Find where the given text appears and provide that cell's center as [x, y] coordinate. 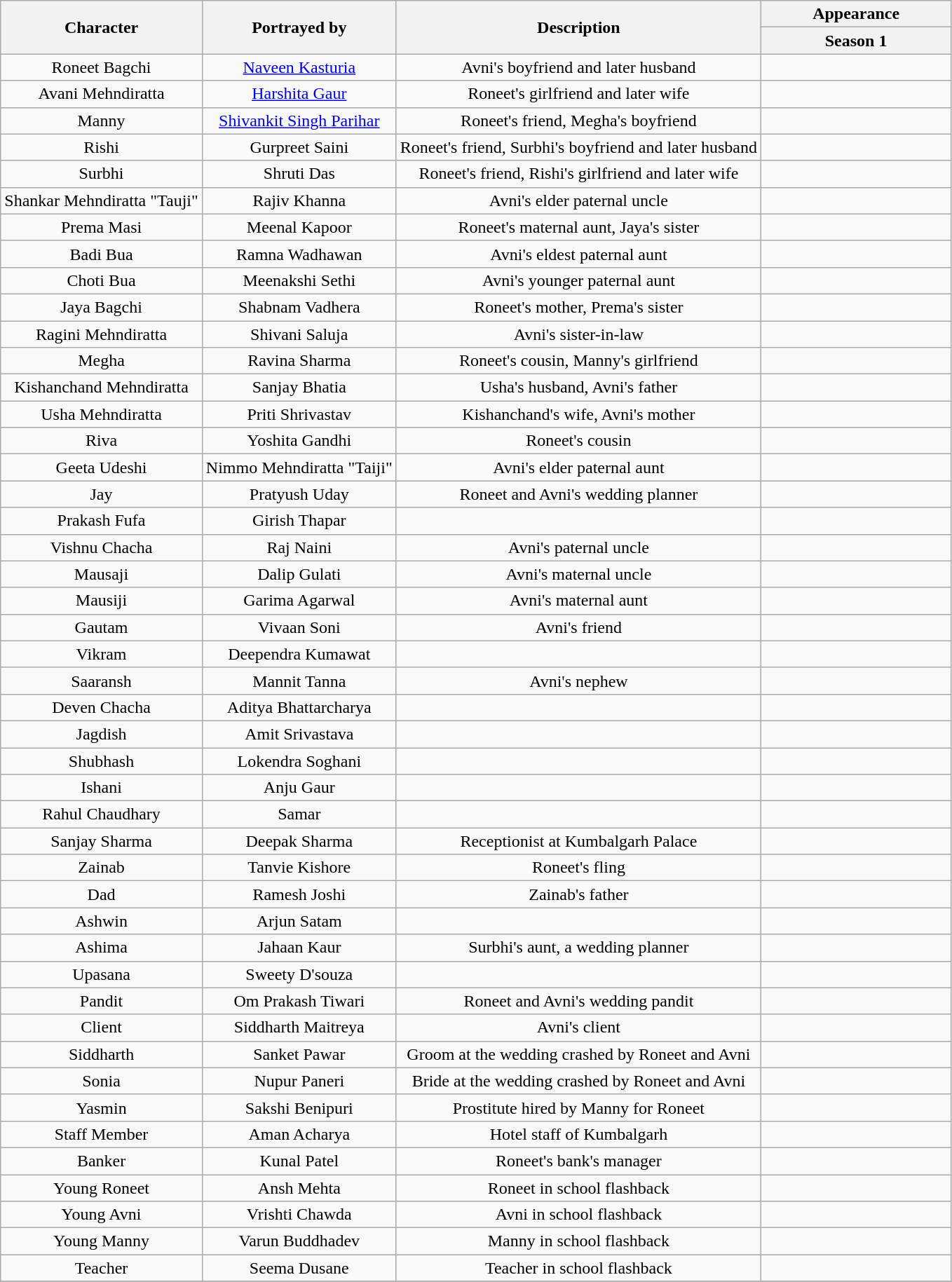
Ramesh Joshi [299, 894]
Vishnu Chacha [102, 547]
Siddharth [102, 1054]
Roneet's cousin, Manny's girlfriend [578, 361]
Mannit Tanna [299, 681]
Choti Bua [102, 280]
Deepak Sharma [299, 841]
Mausiji [102, 601]
Usha's husband, Avni's father [578, 388]
Saaransh [102, 681]
Avni's eldest paternal aunt [578, 254]
Avani Mehndiratta [102, 94]
Amit Srivastava [299, 734]
Sanjay Sharma [102, 841]
Banker [102, 1161]
Shankar Mehndiratta "Tauji" [102, 200]
Roneet's friend, Surbhi's boyfriend and later husband [578, 147]
Samar [299, 814]
Kunal Patel [299, 1161]
Receptionist at Kumbalgarh Palace [578, 841]
Geeta Udeshi [102, 468]
Anju Gaur [299, 788]
Ishani [102, 788]
Badi Bua [102, 254]
Sanjay Bhatia [299, 388]
Siddharth Maitreya [299, 1028]
Shruti Das [299, 174]
Young Avni [102, 1215]
Ramna Wadhawan [299, 254]
Jay [102, 494]
Surbhi [102, 174]
Vivaan Soni [299, 627]
Prostitute hired by Manny for Roneet [578, 1107]
Riva [102, 441]
Nimmo Mehndiratta "Taiji" [299, 468]
Avni's paternal uncle [578, 547]
Avni's younger paternal aunt [578, 280]
Avni's nephew [578, 681]
Roneet in school flashback [578, 1188]
Garima Agarwal [299, 601]
Dalip Gulati [299, 574]
Roneet's friend, Megha's boyfriend [578, 121]
Manny in school flashback [578, 1241]
Avni's elder paternal aunt [578, 468]
Raj Naini [299, 547]
Avni's sister-in-law [578, 334]
Girish Thapar [299, 521]
Upasana [102, 974]
Jahaan Kaur [299, 948]
Meenal Kapoor [299, 227]
Deependra Kumawat [299, 654]
Pratyush Uday [299, 494]
Vikram [102, 654]
Staff Member [102, 1134]
Dad [102, 894]
Shivankit Singh Parihar [299, 121]
Rajiv Khanna [299, 200]
Hotel staff of Kumbalgarh [578, 1134]
Zainab's father [578, 894]
Teacher in school flashback [578, 1268]
Sakshi Benipuri [299, 1107]
Avni's boyfriend and later husband [578, 67]
Client [102, 1028]
Varun Buddhadev [299, 1241]
Avni's elder paternal uncle [578, 200]
Shubhash [102, 761]
Ashwin [102, 921]
Gurpreet Saini [299, 147]
Avni in school flashback [578, 1215]
Tanvie Kishore [299, 868]
Shivani Saluja [299, 334]
Sanket Pawar [299, 1054]
Lokendra Soghani [299, 761]
Groom at the wedding crashed by Roneet and Avni [578, 1054]
Megha [102, 361]
Gautam [102, 627]
Sonia [102, 1081]
Rahul Chaudhary [102, 814]
Mausaji [102, 574]
Portrayed by [299, 27]
Ravina Sharma [299, 361]
Aditya Bhattarcharya [299, 707]
Ashima [102, 948]
Jagdish [102, 734]
Deven Chacha [102, 707]
Avni's maternal aunt [578, 601]
Arjun Satam [299, 921]
Zainab [102, 868]
Avni's client [578, 1028]
Harshita Gaur [299, 94]
Manny [102, 121]
Roneet and Avni's wedding pandit [578, 1001]
Seema Dusane [299, 1268]
Jaya Bagchi [102, 307]
Sweety D'souza [299, 974]
Roneet's friend, Rishi's girlfriend and later wife [578, 174]
Rishi [102, 147]
Aman Acharya [299, 1134]
Nupur Paneri [299, 1081]
Kishanchand's wife, Avni's mother [578, 414]
Roneet's bank's manager [578, 1161]
Prema Masi [102, 227]
Character [102, 27]
Surbhi's aunt, a wedding planner [578, 948]
Priti Shrivastav [299, 414]
Roneet's cousin [578, 441]
Om Prakash Tiwari [299, 1001]
Roneet and Avni's wedding planner [578, 494]
Avni's maternal uncle [578, 574]
Naveen Kasturia [299, 67]
Shabnam Vadhera [299, 307]
Roneet's girlfriend and later wife [578, 94]
Ansh Mehta [299, 1188]
Description [578, 27]
Kishanchand Mehndiratta [102, 388]
Roneet's maternal aunt, Jaya's sister [578, 227]
Usha Mehndiratta [102, 414]
Meenakshi Sethi [299, 280]
Roneet's mother, Prema's sister [578, 307]
Ragini Mehndiratta [102, 334]
Young Roneet [102, 1188]
Season 1 [857, 41]
Vrishti Chawda [299, 1215]
Roneet Bagchi [102, 67]
Roneet's fling [578, 868]
Bride at the wedding crashed by Roneet and Avni [578, 1081]
Appearance [857, 14]
Yoshita Gandhi [299, 441]
Prakash Fufa [102, 521]
Pandit [102, 1001]
Yasmin [102, 1107]
Young Manny [102, 1241]
Teacher [102, 1268]
Avni's friend [578, 627]
